Determine the [x, y] coordinate at the center of the cell enclosing the given text.  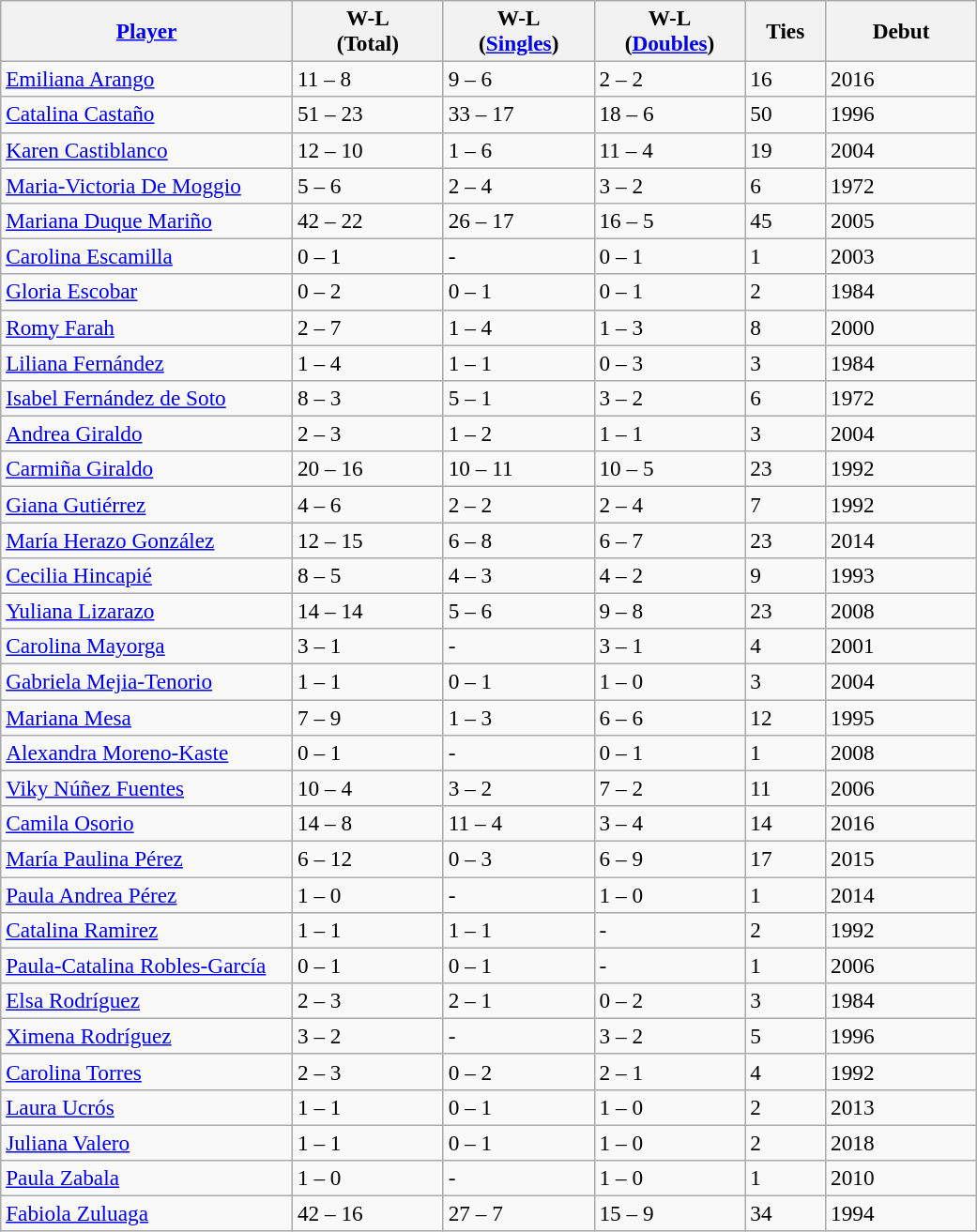
50 [786, 114]
26 – 17 [518, 221]
Carolina Torres [146, 1072]
9 [786, 575]
2010 [901, 1178]
7 – 9 [368, 717]
8 – 3 [368, 398]
5 [786, 1036]
12 [786, 717]
42 – 16 [368, 1213]
W-L(Doubles) [670, 30]
María Herazo González [146, 540]
Paula-Catalina Robles-García [146, 966]
Gloria Escobar [146, 292]
Catalina Castaño [146, 114]
4 – 2 [670, 575]
W-L(Total) [368, 30]
1993 [901, 575]
14 – 8 [368, 823]
Juliana Valero [146, 1142]
1994 [901, 1213]
2001 [901, 646]
Giana Gutiérrez [146, 504]
W-L(Singles) [518, 30]
45 [786, 221]
Player [146, 30]
10 – 11 [518, 469]
5 – 1 [518, 398]
María Paulina Pérez [146, 859]
Ximena Rodríguez [146, 1036]
16 – 5 [670, 221]
Liliana Fernández [146, 362]
18 – 6 [670, 114]
2003 [901, 256]
Carolina Mayorga [146, 646]
Ties [786, 30]
8 – 5 [368, 575]
Carmiña Giraldo [146, 469]
Cecilia Hincapié [146, 575]
2 – 7 [368, 327]
Carolina Escamilla [146, 256]
2018 [901, 1142]
27 – 7 [518, 1213]
Elsa Rodríguez [146, 1000]
4 – 3 [518, 575]
8 [786, 327]
16 [786, 79]
7 [786, 504]
1 – 6 [518, 150]
7 – 2 [670, 788]
Maria-Victoria De Moggio [146, 185]
42 – 22 [368, 221]
1 – 2 [518, 433]
15 – 9 [670, 1213]
Camila Osorio [146, 823]
Debut [901, 30]
2015 [901, 859]
Emiliana Arango [146, 79]
6 – 9 [670, 859]
Paula Zabala [146, 1178]
14 [786, 823]
2000 [901, 327]
2005 [901, 221]
Karen Castiblanco [146, 150]
11 – 8 [368, 79]
9 – 6 [518, 79]
2013 [901, 1107]
Mariana Mesa [146, 717]
Fabiola Zuluaga [146, 1213]
6 – 8 [518, 540]
34 [786, 1213]
12 – 10 [368, 150]
6 – 12 [368, 859]
1995 [901, 717]
3 – 4 [670, 823]
4 – 6 [368, 504]
20 – 16 [368, 469]
Isabel Fernández de Soto [146, 398]
Paula Andrea Pérez [146, 894]
Laura Ucrós [146, 1107]
19 [786, 150]
14 – 14 [368, 611]
Viky Núñez Fuentes [146, 788]
Andrea Giraldo [146, 433]
51 – 23 [368, 114]
9 – 8 [670, 611]
Mariana Duque Mariño [146, 221]
Yuliana Lizarazo [146, 611]
17 [786, 859]
Romy Farah [146, 327]
Catalina Ramirez [146, 930]
6 – 7 [670, 540]
11 [786, 788]
12 – 15 [368, 540]
Alexandra Moreno-Kaste [146, 753]
6 – 6 [670, 717]
Gabriela Mejia-Tenorio [146, 681]
33 – 17 [518, 114]
10 – 5 [670, 469]
10 – 4 [368, 788]
